Find where the given text appears and provide that cell's center as (X, Y) coordinate. 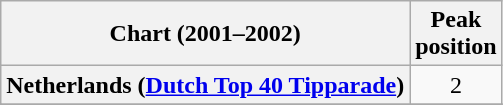
Peakposition (456, 34)
Netherlands (Dutch Top 40 Tipparade) (206, 85)
Chart (2001–2002) (206, 34)
2 (456, 85)
